Detect which cell encompasses the target text, then output its (x, y) center coordinate. 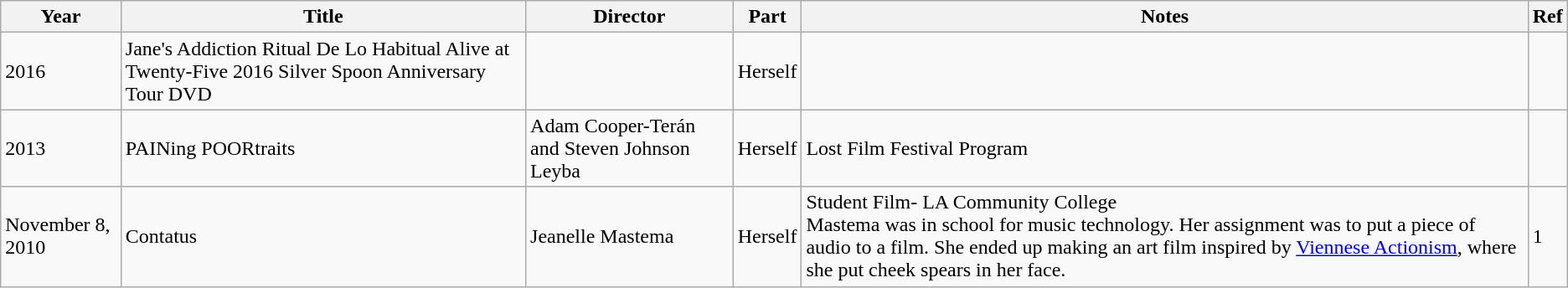
Contatus (323, 236)
Director (630, 17)
November 8, 2010 (61, 236)
Adam Cooper-Terán and Steven Johnson Leyba (630, 148)
Lost Film Festival Program (1164, 148)
Title (323, 17)
Jeanelle Mastema (630, 236)
2013 (61, 148)
Notes (1164, 17)
PAINing POORtraits (323, 148)
Part (767, 17)
1 (1548, 236)
Jane's Addiction Ritual De Lo Habitual Alive at Twenty-Five 2016 Silver Spoon Anniversary Tour DVD (323, 71)
2016 (61, 71)
Year (61, 17)
Ref (1548, 17)
